Output the [x, y] coordinate of the center of the cell containing the given text.  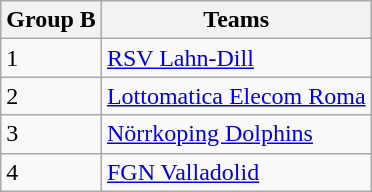
4 [52, 172]
FGN Valladolid [236, 172]
Group B [52, 20]
3 [52, 134]
2 [52, 96]
1 [52, 58]
Nörrkoping Dolphins [236, 134]
Teams [236, 20]
Lottomatica Elecom Roma [236, 96]
RSV Lahn-Dill [236, 58]
